Identify which cell holds the provided text, then report its (X, Y) central coordinate. 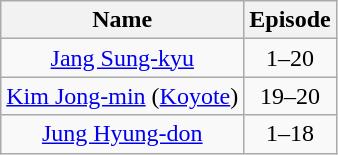
Jang Sung-kyu (122, 58)
Kim Jong-min (Koyote) (122, 96)
Episode (290, 20)
Name (122, 20)
1–18 (290, 134)
1–20 (290, 58)
19–20 (290, 96)
Jung Hyung-don (122, 134)
